Output the [x, y] coordinate of the center of the cell containing the given text.  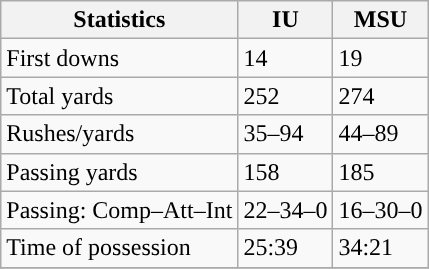
IU [286, 20]
14 [286, 58]
22–34–0 [286, 210]
Total yards [120, 96]
MSU [380, 20]
Passing: Comp–Att–Int [120, 210]
Passing yards [120, 172]
Rushes/yards [120, 134]
158 [286, 172]
19 [380, 58]
25:39 [286, 248]
252 [286, 96]
274 [380, 96]
16–30–0 [380, 210]
35–94 [286, 134]
First downs [120, 58]
44–89 [380, 134]
185 [380, 172]
Statistics [120, 20]
Time of possession [120, 248]
34:21 [380, 248]
